Identify which cell holds the provided text, then report its (x, y) central coordinate. 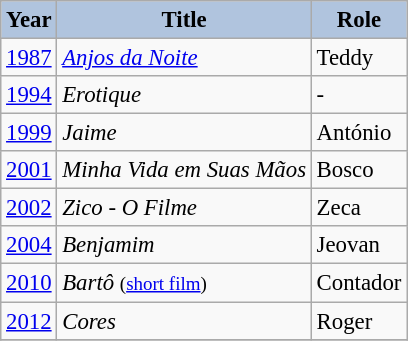
Zeca (358, 208)
Bosco (358, 170)
2012 (29, 321)
2004 (29, 245)
Minha Vida em Suas Mãos (184, 170)
1994 (29, 95)
Zico - O Filme (184, 208)
2002 (29, 208)
Contador (358, 283)
Cores (184, 321)
Erotique (184, 95)
António (358, 133)
- (358, 95)
2010 (29, 283)
Roger (358, 321)
Anjos da Noite (184, 58)
Title (184, 20)
Teddy (358, 58)
Jeovan (358, 245)
1987 (29, 58)
2001 (29, 170)
Bartô (short film) (184, 283)
Role (358, 20)
Year (29, 20)
1999 (29, 133)
Benjamim (184, 245)
Jaime (184, 133)
